Return [x, y] of the center of cell containing provided text 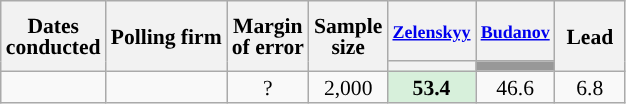
Budanov [516, 31]
Datesconducted [54, 36]
Lead [590, 36]
2,000 [348, 86]
Polling firm [166, 36]
46.6 [516, 86]
Marginof error [268, 36]
Zelenskyy [431, 31]
6.8 [590, 86]
? [268, 86]
53.4 [431, 86]
Samplesize [348, 36]
